Capture the cell that displays the provided text and extract its (X, Y) central coordinate. 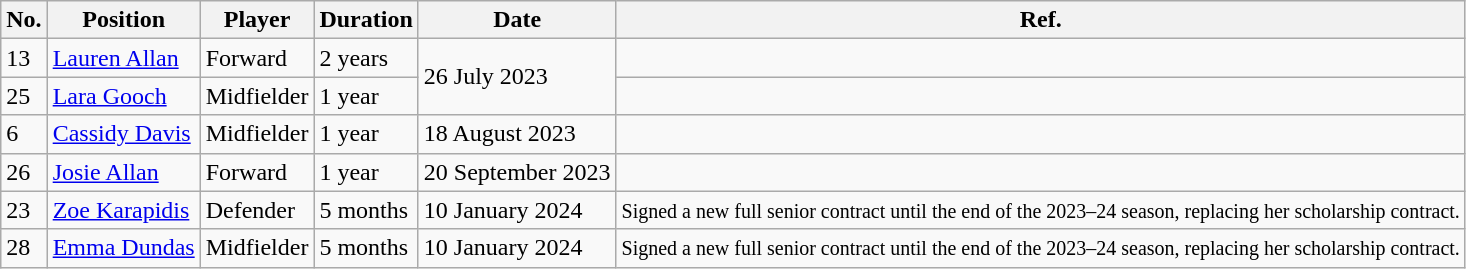
28 (24, 248)
Date (517, 20)
20 September 2023 (517, 172)
25 (24, 96)
Ref. (1040, 20)
Emma Dundas (124, 248)
Zoe Karapidis (124, 210)
Lauren Allan (124, 58)
Player (257, 20)
Position (124, 20)
Defender (257, 210)
26 (24, 172)
23 (24, 210)
Duration (366, 20)
6 (24, 134)
26 July 2023 (517, 77)
Lara Gooch (124, 96)
13 (24, 58)
18 August 2023 (517, 134)
Josie Allan (124, 172)
Cassidy Davis (124, 134)
2 years (366, 58)
No. (24, 20)
